Detect which cell encompasses the target text, then output its [X, Y] center coordinate. 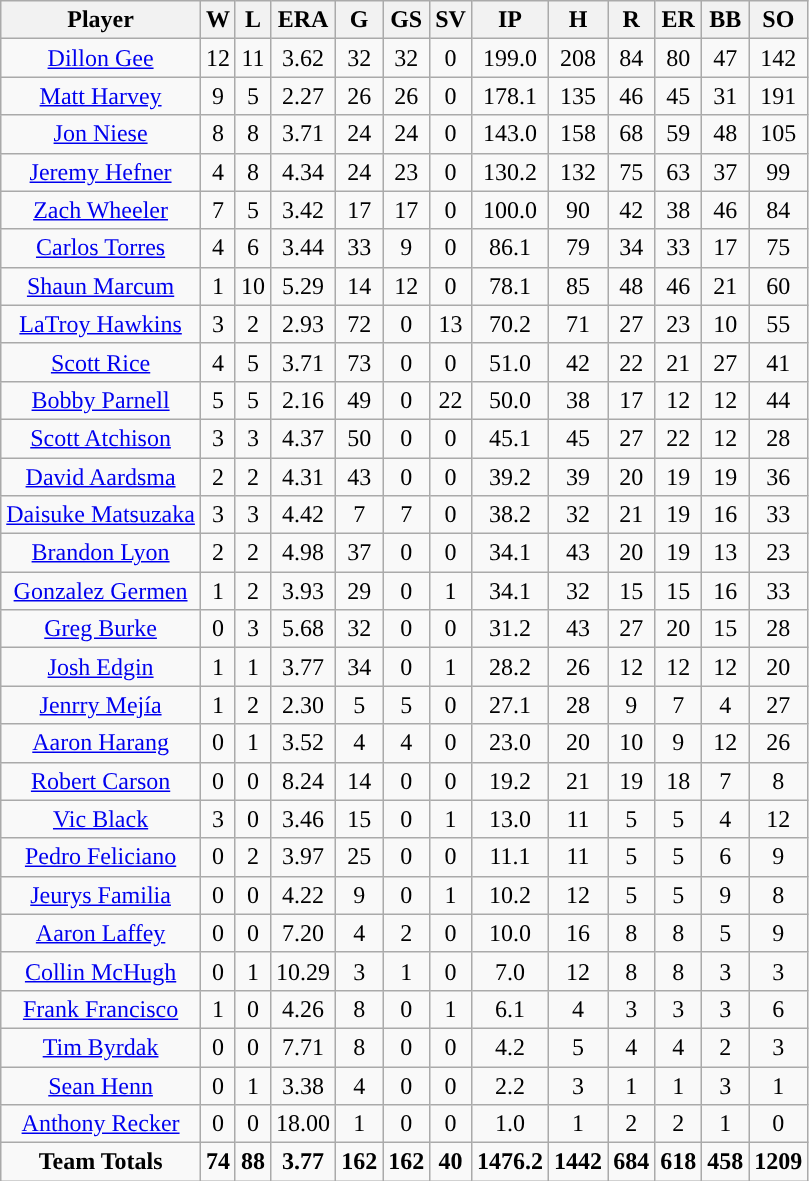
Sean Henn [101, 1085]
Tim Byrdak [101, 1047]
19.2 [510, 781]
Frank Francisco [101, 1009]
618 [678, 1162]
132 [578, 172]
40 [451, 1162]
3.52 [304, 743]
99 [778, 172]
4.37 [304, 438]
Jeremy Hefner [101, 172]
GS [406, 20]
W [218, 20]
47 [726, 58]
36 [778, 477]
H [578, 20]
4.2 [510, 1047]
1442 [578, 1162]
73 [360, 362]
79 [578, 248]
44 [778, 400]
Team Totals [101, 1162]
74 [218, 1162]
50 [360, 438]
Gonzalez Germen [101, 591]
2.27 [304, 96]
80 [678, 58]
7.20 [304, 933]
SO [778, 20]
BB [726, 20]
39.2 [510, 477]
Brandon Lyon [101, 553]
50.0 [510, 400]
39 [578, 477]
29 [360, 591]
458 [726, 1162]
18 [678, 781]
Anthony Recker [101, 1124]
4.98 [304, 553]
IP [510, 20]
4.26 [304, 1009]
7.0 [510, 971]
100.0 [510, 210]
78.1 [510, 286]
5.68 [304, 629]
2.16 [304, 400]
1209 [778, 1162]
72 [360, 324]
130.2 [510, 172]
191 [778, 96]
38.2 [510, 515]
Vic Black [101, 819]
Scott Rice [101, 362]
Josh Edgin [101, 667]
4.42 [304, 515]
3.42 [304, 210]
LaTroy Hawkins [101, 324]
208 [578, 58]
71 [578, 324]
Aaron Laffey [101, 933]
Bobby Parnell [101, 400]
684 [632, 1162]
4.31 [304, 477]
Aaron Harang [101, 743]
Robert Carson [101, 781]
31.2 [510, 629]
G [360, 20]
7.71 [304, 1047]
10.29 [304, 971]
3.38 [304, 1085]
59 [678, 134]
ER [678, 20]
1476.2 [510, 1162]
1.0 [510, 1124]
Jenrry Mejía [101, 705]
13.0 [510, 819]
70.2 [510, 324]
10.2 [510, 895]
3.44 [304, 248]
49 [360, 400]
135 [578, 96]
SV [451, 20]
Pedro Feliciano [101, 857]
51.0 [510, 362]
Zach Wheeler [101, 210]
199.0 [510, 58]
5.29 [304, 286]
Dillon Gee [101, 58]
28.2 [510, 667]
L [252, 20]
Scott Atchison [101, 438]
11.1 [510, 857]
60 [778, 286]
142 [778, 58]
178.1 [510, 96]
45.1 [510, 438]
3.93 [304, 591]
23.0 [510, 743]
2.2 [510, 1085]
4.34 [304, 172]
18.00 [304, 1124]
31 [726, 96]
Collin McHugh [101, 971]
63 [678, 172]
6.1 [510, 1009]
Daisuke Matsuzaka [101, 515]
158 [578, 134]
Shaun Marcum [101, 286]
Jeurys Familia [101, 895]
88 [252, 1162]
Jon Niese [101, 134]
10.0 [510, 933]
143.0 [510, 134]
25 [360, 857]
105 [778, 134]
90 [578, 210]
85 [578, 286]
ERA [304, 20]
2.93 [304, 324]
8.24 [304, 781]
55 [778, 324]
Player [101, 20]
68 [632, 134]
3.97 [304, 857]
Greg Burke [101, 629]
Carlos Torres [101, 248]
3.62 [304, 58]
3.46 [304, 819]
Matt Harvey [101, 96]
R [632, 20]
86.1 [510, 248]
41 [778, 362]
4.22 [304, 895]
2.30 [304, 705]
27.1 [510, 705]
David Aardsma [101, 477]
